Identify which cell holds the provided text, then report its (x, y) central coordinate. 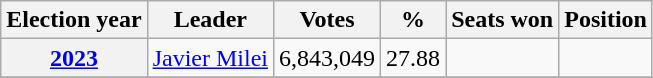
6,843,049 (326, 58)
% (414, 20)
Votes (326, 20)
Javier Milei (210, 58)
Position (606, 20)
Leader (210, 20)
Election year (74, 20)
Seats won (502, 20)
27.88 (414, 58)
2023 (74, 58)
